Find where the given text appears and provide that cell's center as [X, Y] coordinate. 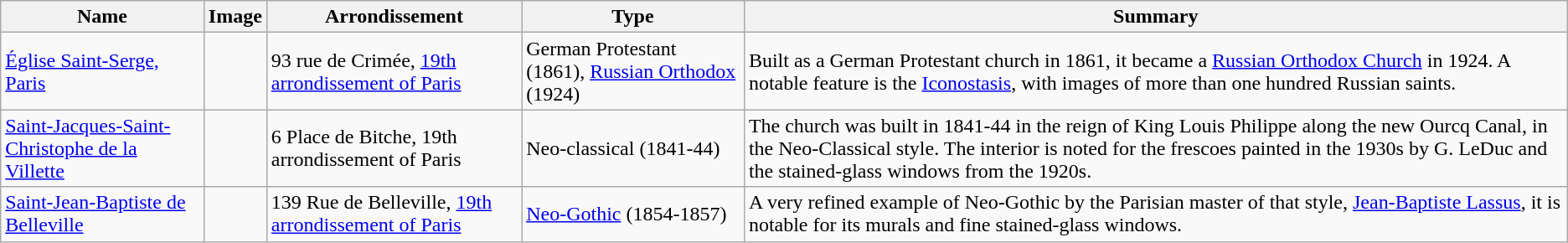
Saint-Jean-Baptiste de Belleville [102, 215]
6 Place de Bitche, 19th arrondissement of Paris [394, 148]
139 Rue de Belleville, 19th arrondissement of Paris [394, 215]
German Protestant (1861), Russian Orthodox (1924) [633, 71]
Image [235, 17]
Église Saint-Serge, Paris [102, 71]
93 rue de Crimée, 19th arrondissement of Paris [394, 71]
Type [633, 17]
Summary [1156, 17]
Neo-Gothic (1854-1857) [633, 215]
Name [102, 17]
Saint-Jacques-Saint-Christophe de la Villette [102, 148]
Neo-classical (1841-44) [633, 148]
Arrondissement [394, 17]
